From the cell containing the given text, extract its center point as (x, y) coordinate. 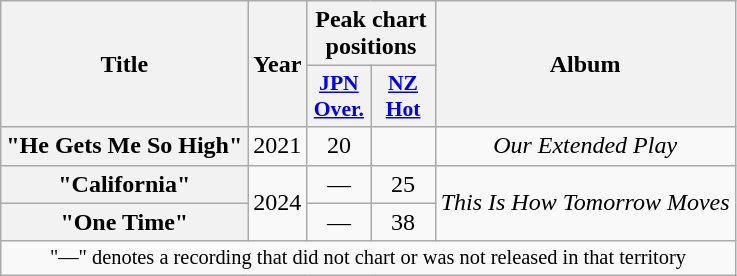
"California" (124, 184)
25 (403, 184)
Title (124, 64)
Album (585, 64)
Peak chart positions (371, 34)
Our Extended Play (585, 146)
This Is How Tomorrow Moves (585, 203)
Year (278, 64)
"He Gets Me So High" (124, 146)
"One Time" (124, 222)
20 (339, 146)
JPNOver. (339, 96)
2024 (278, 203)
2021 (278, 146)
NZHot (403, 96)
38 (403, 222)
"—" denotes a recording that did not chart or was not released in that territory (368, 258)
